From the cell containing the given text, extract its center point as [X, Y] coordinate. 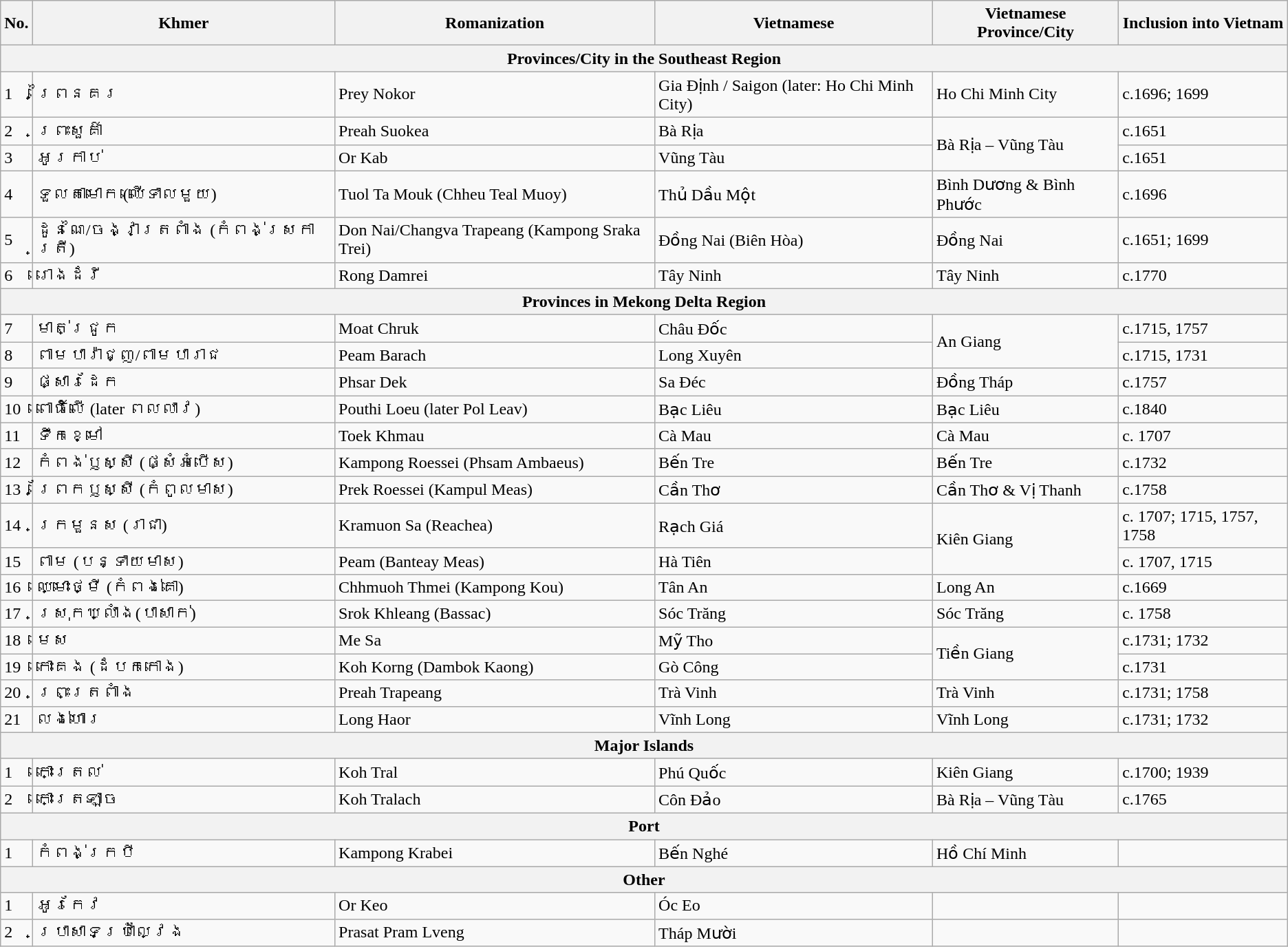
4 [17, 194]
Tân An [794, 587]
Long An [1025, 587]
ព្រះសួគ៌ា [183, 131]
c. 1758 [1203, 613]
Phú Quốc [794, 772]
Côn Đảo [794, 800]
Provinces in Mekong Delta Region [644, 301]
15 [17, 561]
ឈ្មោះថ្មី (កំពង់គោ) [183, 587]
Vietnamese Province/City [1025, 23]
12 [17, 462]
Bến Nghé [794, 853]
Tiền Giang [1025, 653]
Ho Chi Minh City [1025, 95]
21 [17, 719]
Inclusion into Vietnam [1203, 23]
អូរកាប់ [183, 158]
Moat Chruk [495, 328]
Srok Khleang (Bassac) [495, 613]
Peam (Banteay Meas) [495, 561]
Provinces/City in the Southeast Region [644, 58]
8 [17, 355]
Romanization [495, 23]
17 [17, 613]
Kramuon Sa (Reachea) [495, 526]
c.1770 [1203, 275]
c.1696; 1699 [1203, 95]
ពាម (បន្ទាយមាស) [183, 561]
ពោធិ៍លើ (later ពលលាវ) [183, 409]
11 [17, 436]
Port [644, 826]
Don Nai/Changva Trapeang (Kampong Sraka Trei) [495, 240]
Rạch Giá [794, 526]
c.1840 [1203, 409]
6 [17, 275]
Kampong Roessei (Phsam Ambaeus) [495, 462]
20 [17, 693]
Peam Barach [495, 355]
ព្រះត្រពាំង [183, 693]
19 [17, 667]
កំពង់ឫស្សី (ផ្សំអំបើស) [183, 462]
9 [17, 382]
Or Kab [495, 158]
កំពង់ក្របី [183, 853]
Thủ Dầu Một [794, 194]
c.1715, 1757 [1203, 328]
Preah Trapeang [495, 693]
Đồng Nai (Biên Hòa) [794, 240]
10 [17, 409]
Or Keo [495, 906]
c.1669 [1203, 587]
Hồ Chí Minh [1025, 853]
18 [17, 640]
Koh Tralach [495, 800]
Vũng Tàu [794, 158]
Chhmuoh Thmei (Kampong Kou) [495, 587]
No. [17, 23]
c. 1707; 1715, 1757, 1758 [1203, 526]
Long Haor [495, 719]
Koh Korng (Dambok Kaong) [495, 667]
Óc Eo [794, 906]
c.1651; 1699 [1203, 240]
ក្រមួនស (រាជា) [183, 526]
c. 1707, 1715 [1203, 561]
c. 1707 [1203, 436]
Me Sa [495, 640]
ពាមបារ៉ាជ្ញ/ពាមបារាជ [183, 355]
កោះគង (ដំបកកោង) [183, 667]
អូរកែវ [183, 906]
13 [17, 490]
Major Islands [644, 745]
ផ្សារដែក [183, 382]
Gia Định / Saigon (later: Ho Chi Minh City) [794, 95]
Tháp Mười [794, 933]
Hà Tiên [794, 561]
កោះត្រល់ [183, 772]
Bà Rịa [794, 131]
Vietnamese [794, 23]
ព្រៃនគរ [183, 95]
ស្រុកឃ្លាំង(បាសាក់) [183, 613]
Phsar Dek [495, 382]
លង់ហោរ [183, 719]
Prek Roessei (Kampul Meas) [495, 490]
ប្រាសាទប្រាំល្វែង [183, 933]
c.1765 [1203, 800]
c.1758 [1203, 490]
Koh Tral [495, 772]
រោងដំរី [183, 275]
7 [17, 328]
c.1757 [1203, 382]
An Giang [1025, 341]
16 [17, 587]
ទួលតាមោក (ឈើទាលមួយ) [183, 194]
Rong Damrei [495, 275]
Kampong Krabei [495, 853]
Sa Đéc [794, 382]
Đồng Tháp [1025, 382]
មេស [183, 640]
Other [644, 880]
Cần Thơ [794, 490]
ព្រែកឫស្សី (កំពូលមាស) [183, 490]
Châu Đốc [794, 328]
Toek Khmau [495, 436]
c.1732 [1203, 462]
Prey Nokor [495, 95]
Khmer [183, 23]
Đồng Nai [1025, 240]
ទឹកខ្មៅ [183, 436]
Preah Suokea [495, 131]
មាត់ជ្រូក [183, 328]
Prasat Pram Lveng [495, 933]
Pouthi Loeu (later Pol Leav) [495, 409]
Cần Thơ & Vị Thanh [1025, 490]
Bình Dương & Bình Phước [1025, 194]
14 [17, 526]
ដូនណៃ/ចង្វាត្រពាំង (កំពង់ស្រកាត្រី) [183, 240]
c.1700; 1939 [1203, 772]
Long Xuyên [794, 355]
c.1731; 1758 [1203, 693]
c.1715, 1731 [1203, 355]
c.1696 [1203, 194]
5 [17, 240]
3 [17, 158]
c.1731 [1203, 667]
Tuol Ta Mouk (Chheu Teal Muoy) [495, 194]
Gò Công [794, 667]
Mỹ Tho [794, 640]
កោះត្រឡាច [183, 800]
